Detect which cell encompasses the target text, then output its (X, Y) center coordinate. 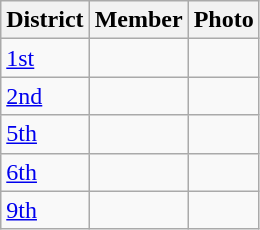
Photo (224, 20)
9th (45, 210)
5th (45, 134)
1st (45, 58)
6th (45, 172)
2nd (45, 96)
District (45, 20)
Member (138, 20)
